Output the (x, y) coordinate of the center of the cell containing the given text.  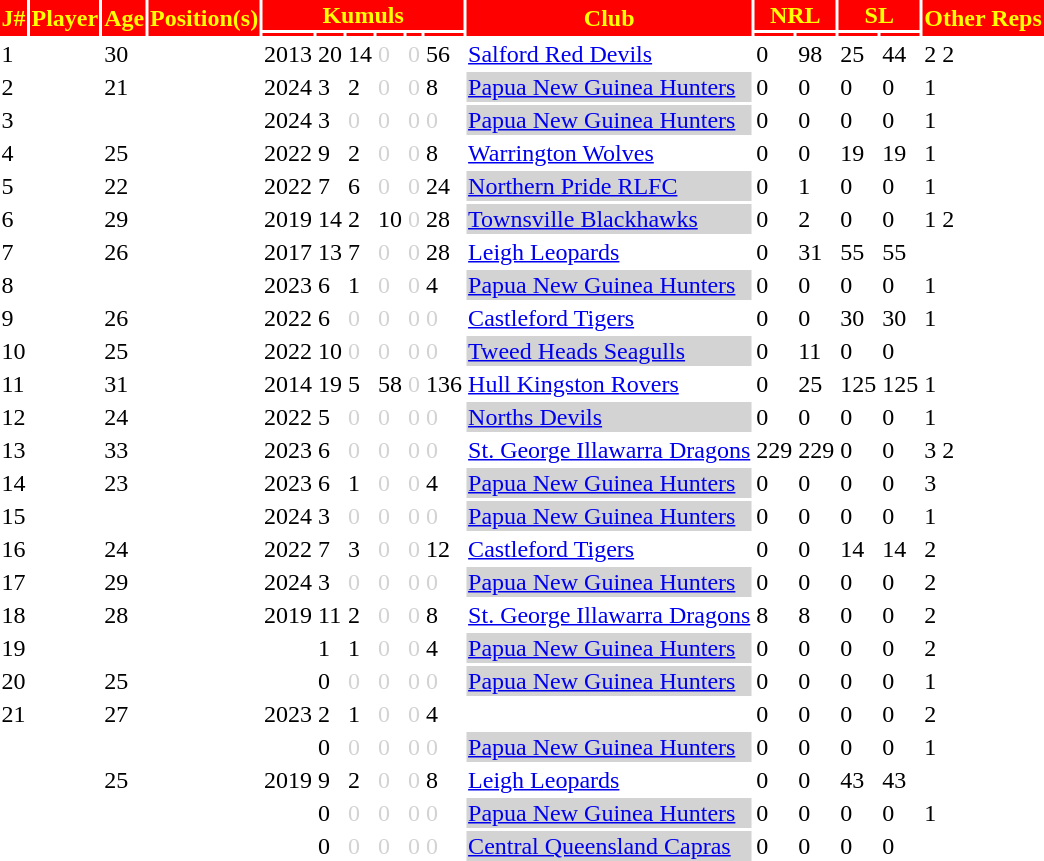
2 2 (984, 54)
23 (124, 483)
Warrington Wolves (610, 153)
Player (65, 18)
27 (124, 714)
Central Queensland Capras (610, 846)
2013 (288, 54)
Other Reps (984, 18)
98 (816, 54)
2017 (288, 252)
NRL (796, 15)
Norths Devils (610, 417)
Position(s) (204, 18)
33 (124, 450)
136 (444, 384)
Age (124, 18)
Hull Kingston Rovers (610, 384)
3 2 (984, 450)
SL (880, 15)
J# (14, 18)
Tweed Heads Seagulls (610, 351)
44 (900, 54)
17 (14, 582)
2014 (288, 384)
Club (610, 18)
Salford Red Devils (610, 54)
18 (14, 615)
16 (14, 549)
15 (14, 516)
22 (124, 186)
58 (390, 384)
56 (444, 54)
Kumuls (364, 15)
Northern Pride RLFC (610, 186)
Townsville Blackhawks (610, 219)
1 2 (984, 219)
